Provide the [x, y] coordinate of the cell's center where the given text is located.  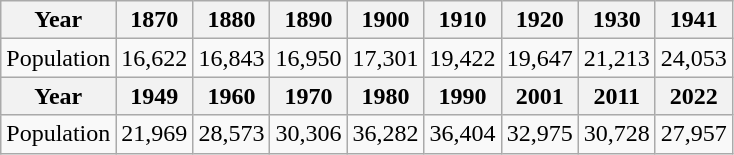
1870 [154, 20]
1990 [462, 96]
1970 [308, 96]
36,282 [386, 134]
1941 [694, 20]
16,622 [154, 58]
2001 [540, 96]
1949 [154, 96]
2022 [694, 96]
24,053 [694, 58]
1880 [232, 20]
32,975 [540, 134]
1900 [386, 20]
27,957 [694, 134]
28,573 [232, 134]
1930 [616, 20]
1890 [308, 20]
30,306 [308, 134]
36,404 [462, 134]
17,301 [386, 58]
1960 [232, 96]
16,843 [232, 58]
21,213 [616, 58]
30,728 [616, 134]
21,969 [154, 134]
1920 [540, 20]
2011 [616, 96]
19,422 [462, 58]
19,647 [540, 58]
1980 [386, 96]
16,950 [308, 58]
1910 [462, 20]
